Capture the cell that displays the provided text and extract its [X, Y] central coordinate. 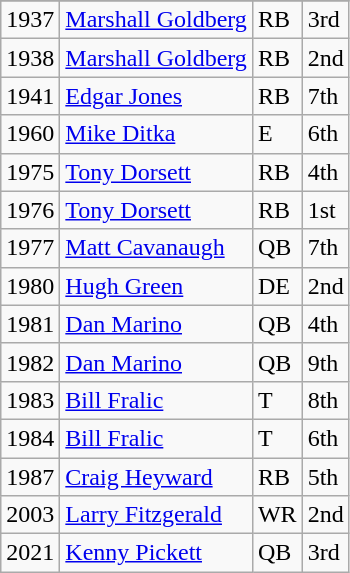
WR [277, 515]
1984 [30, 438]
5th [326, 477]
1976 [30, 210]
Larry Fitzgerald [156, 515]
1938 [30, 58]
1977 [30, 248]
9th [326, 362]
Hugh Green [156, 286]
Matt Cavanaugh [156, 248]
Kenny Pickett [156, 553]
E [277, 134]
8th [326, 400]
Edgar Jones [156, 96]
Craig Heyward [156, 477]
1987 [30, 477]
1982 [30, 362]
DE [277, 286]
1941 [30, 96]
1983 [30, 400]
1980 [30, 286]
1937 [30, 20]
Mike Ditka [156, 134]
1975 [30, 172]
1960 [30, 134]
1981 [30, 324]
2021 [30, 553]
2003 [30, 515]
1st [326, 210]
